Provide the (x, y) coordinate of the cell's center where the given text is located.  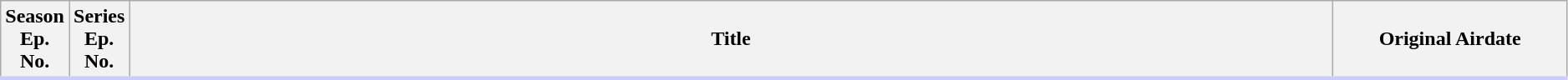
SeriesEp. No. (99, 40)
SeasonEp. No. (35, 40)
Title (731, 40)
Original Airdate (1450, 40)
